Output the [x, y] coordinate of the center of the cell containing the given text.  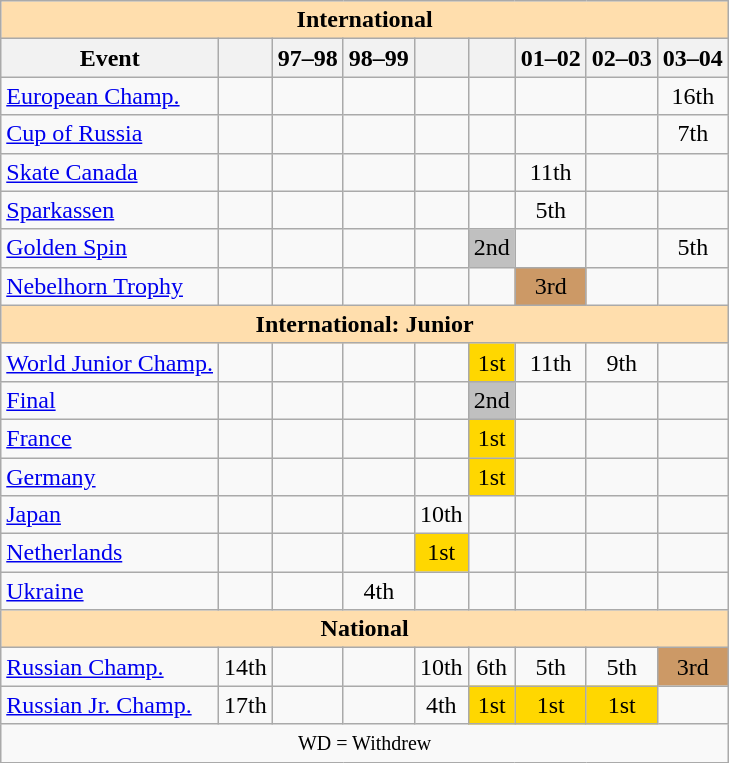
Germany [110, 477]
France [110, 438]
01–02 [550, 58]
7th [692, 134]
Cup of Russia [110, 134]
16th [692, 96]
International: Junior [365, 324]
9th [622, 362]
International [365, 20]
17th [246, 705]
03–04 [692, 58]
Golden Spin [110, 248]
Final [110, 400]
Russian Jr. Champ. [110, 705]
Japan [110, 515]
Sparkassen [110, 210]
World Junior Champ. [110, 362]
European Champ. [110, 96]
14th [246, 667]
02–03 [622, 58]
Russian Champ. [110, 667]
97–98 [308, 58]
WD = Withdrew [365, 743]
Skate Canada [110, 172]
6th [492, 667]
Netherlands [110, 553]
National [365, 629]
Nebelhorn Trophy [110, 286]
Ukraine [110, 591]
Event [110, 58]
98–99 [378, 58]
